Output the (x, y) coordinate of the center of the cell containing the given text.  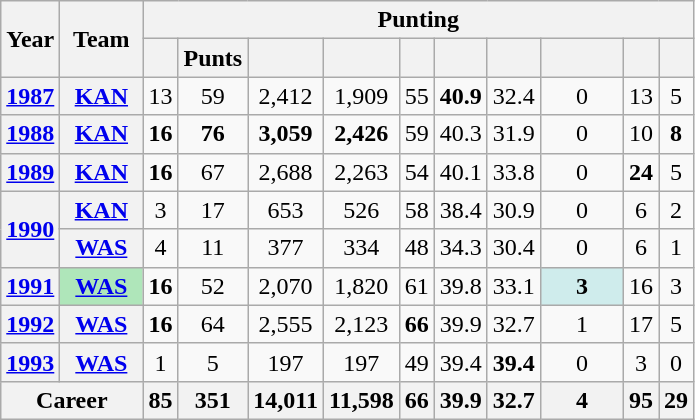
40.9 (460, 96)
76 (213, 134)
32.4 (514, 96)
31.9 (514, 134)
58 (416, 210)
1,909 (361, 96)
1993 (30, 362)
2,263 (361, 172)
48 (416, 248)
33.1 (514, 286)
1,820 (361, 286)
2,688 (286, 172)
Career (72, 400)
10 (640, 134)
8 (676, 134)
54 (416, 172)
2,123 (361, 324)
2,070 (286, 286)
2,426 (361, 134)
3,059 (286, 134)
Team (102, 39)
1991 (30, 286)
334 (361, 248)
30.4 (514, 248)
67 (213, 172)
Year (30, 39)
11,598 (361, 400)
2,555 (286, 324)
40.3 (460, 134)
95 (640, 400)
Punting (418, 20)
40.1 (460, 172)
24 (640, 172)
64 (213, 324)
55 (416, 96)
2 (676, 210)
38.4 (460, 210)
52 (213, 286)
39.8 (460, 286)
1992 (30, 324)
1988 (30, 134)
653 (286, 210)
1989 (30, 172)
33.8 (514, 172)
29 (676, 400)
526 (361, 210)
30.9 (514, 210)
85 (160, 400)
1990 (30, 229)
351 (213, 400)
34.3 (460, 248)
377 (286, 248)
14,011 (286, 400)
61 (416, 286)
Punts (213, 58)
2,412 (286, 96)
11 (213, 248)
1987 (30, 96)
49 (416, 362)
